Determine the [X, Y] coordinate at the center of the cell enclosing the given text.  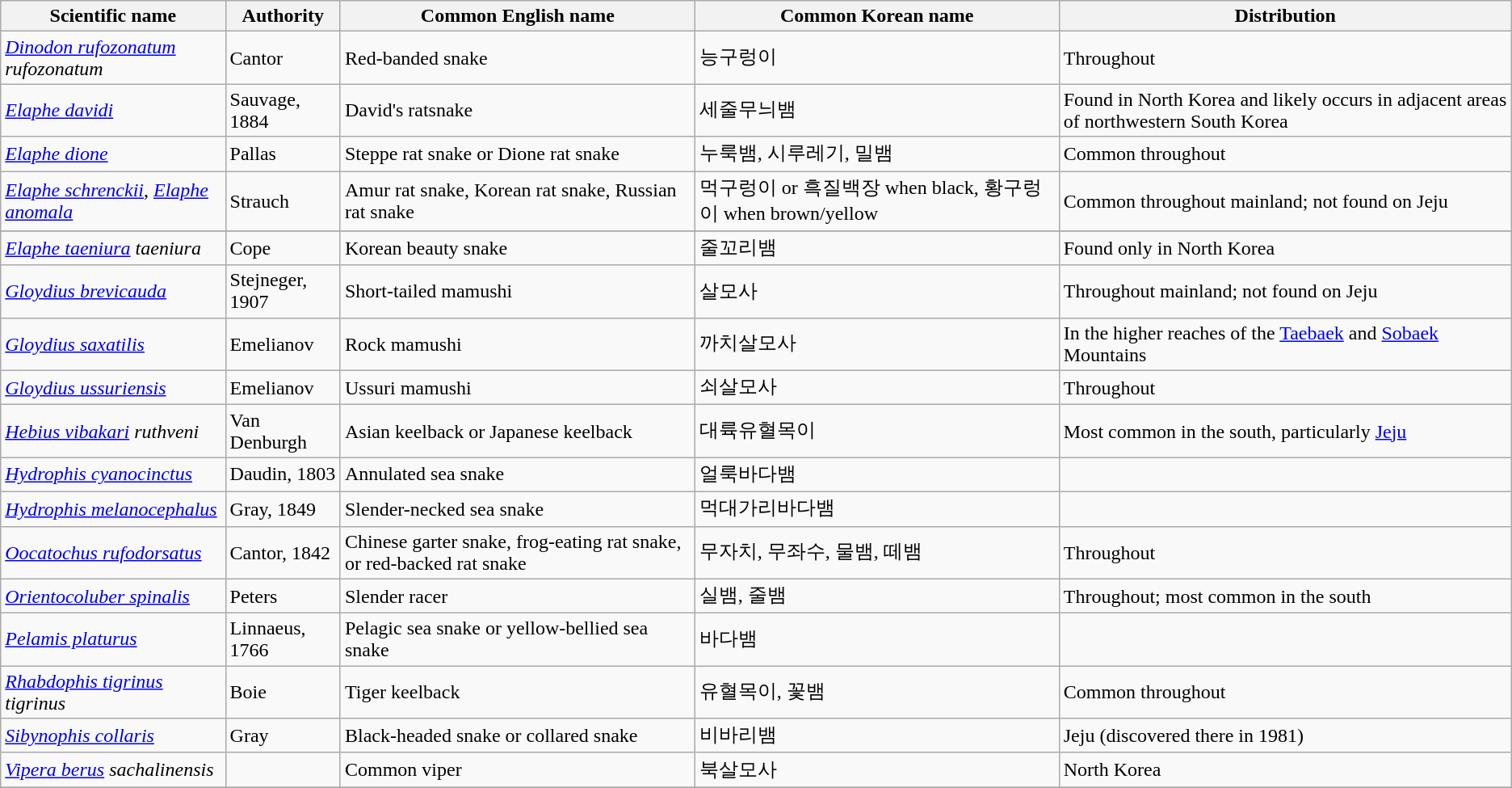
Amur rat snake, Korean rat snake, Russian rat snake [517, 201]
Found only in North Korea [1285, 249]
Annulated sea snake [517, 475]
Strauch [283, 201]
얼룩바다뱀 [877, 475]
Oocatochus rufodorsatus [113, 553]
비바리뱀 [877, 735]
Slender racer [517, 596]
Red-banded snake [517, 58]
Peters [283, 596]
세줄무늬뱀 [877, 110]
Asian keelback or Japanese keelback [517, 432]
Distribution [1285, 16]
쇠살모사 [877, 388]
Elaphe schrenckii, Elaphe anomala [113, 201]
Cantor [283, 58]
Elaphe dione [113, 154]
Stejneger, 1907 [283, 291]
먹대가리바다뱀 [877, 509]
Black-headed snake or collared snake [517, 735]
Linnaeus, 1766 [283, 640]
바다뱀 [877, 640]
Gloydius saxatilis [113, 344]
Van Denburgh [283, 432]
Gray, 1849 [283, 509]
Vipera berus sachalinensis [113, 769]
Rock mamushi [517, 344]
Sibynophis collaris [113, 735]
Gloydius ussuriensis [113, 388]
Hebius vibakari ruthveni [113, 432]
Common English name [517, 16]
Gloydius brevicauda [113, 291]
In the higher reaches of the Taebaek and Sobaek Mountains [1285, 344]
북살모사 [877, 769]
Tiger keelback [517, 692]
Short-tailed mamushi [517, 291]
Korean beauty snake [517, 249]
Sauvage, 1884 [283, 110]
Steppe rat snake or Dione rat snake [517, 154]
Throughout; most common in the south [1285, 596]
David's ratsnake [517, 110]
Hydrophis cyanocinctus [113, 475]
Elaphe davidi [113, 110]
Throughout mainland; not found on Jeju [1285, 291]
Common Korean name [877, 16]
Authority [283, 16]
Elaphe taeniura taeniura [113, 249]
Cantor, 1842 [283, 553]
Scientific name [113, 16]
줄꼬리뱀 [877, 249]
Hydrophis melanocephalus [113, 509]
까치살모사 [877, 344]
Pelamis platurus [113, 640]
능구렁이 [877, 58]
Daudin, 1803 [283, 475]
대륙유혈목이 [877, 432]
유혈목이, 꽃뱀 [877, 692]
Pallas [283, 154]
Found in North Korea and likely occurs in adjacent areas of northwestern South Korea [1285, 110]
실뱀, 줄뱀 [877, 596]
살모사 [877, 291]
먹구렁이 or 흑질백장 when black, 황구렁이 when brown/yellow [877, 201]
무자치, 무좌수, 물뱀, 떼뱀 [877, 553]
Common throughout mainland; not found on Jeju [1285, 201]
Boie [283, 692]
Chinese garter snake, frog-eating rat snake, or red-backed rat snake [517, 553]
Gray [283, 735]
Ussuri mamushi [517, 388]
Dinodon rufozonatum rufozonatum [113, 58]
Rhabdophis tigrinus tigrinus [113, 692]
Orientocoluber spinalis [113, 596]
North Korea [1285, 769]
누룩뱀, 시루레기, 밀뱀 [877, 154]
Jeju (discovered there in 1981) [1285, 735]
Cope [283, 249]
Pelagic sea snake or yellow-bellied sea snake [517, 640]
Common viper [517, 769]
Slender-necked sea snake [517, 509]
Most common in the south, particularly Jeju [1285, 432]
